For the text-containing cell, return its midpoint in [X, Y] coordinate format. 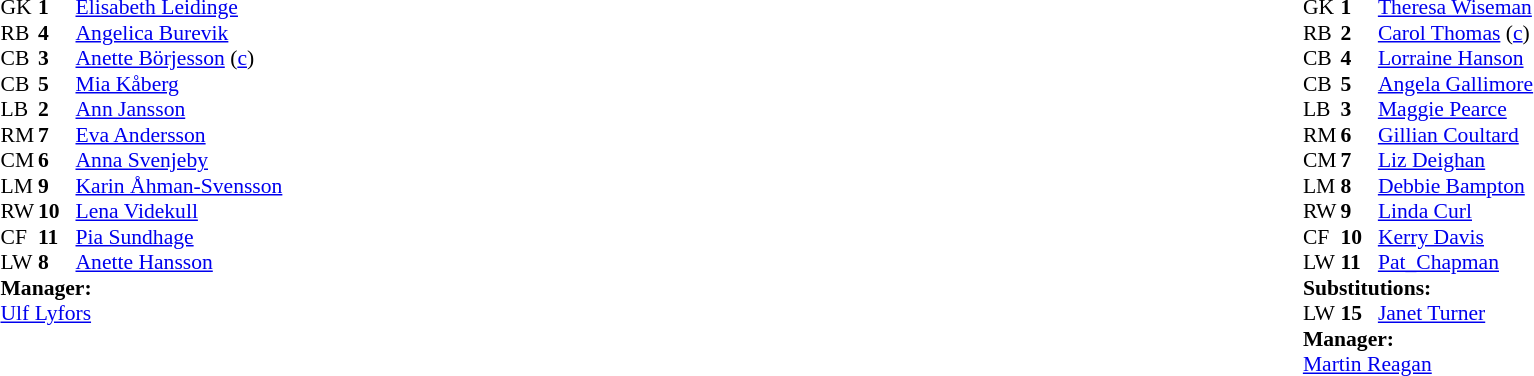
15 [1359, 313]
Anna Svenjeby [180, 161]
Eva Andersson [180, 135]
Angelica Burevik [180, 33]
Debbie Bampton [1456, 186]
Anette Börjesson (c) [180, 59]
Gillian Coultard [1456, 135]
Carol Thomas (c) [1456, 33]
Anette Hansson [180, 263]
Lena Videkull [180, 211]
Pat_Chapman [1456, 263]
Janet Turner [1456, 313]
Pia Sundhage [180, 237]
Kerry Davis [1456, 237]
Lorraine Hanson [1456, 59]
Mia Kåberg [180, 84]
Linda Curl [1456, 211]
Karin Åhman-Svensson [180, 186]
Angela Gallimore [1456, 84]
Substitutions: [1418, 288]
Maggie Pearce [1456, 109]
Ann Jansson [180, 109]
Liz Deighan [1456, 161]
Ulf Lyfors [141, 313]
